For the text-containing cell, return its midpoint in (x, y) coordinate format. 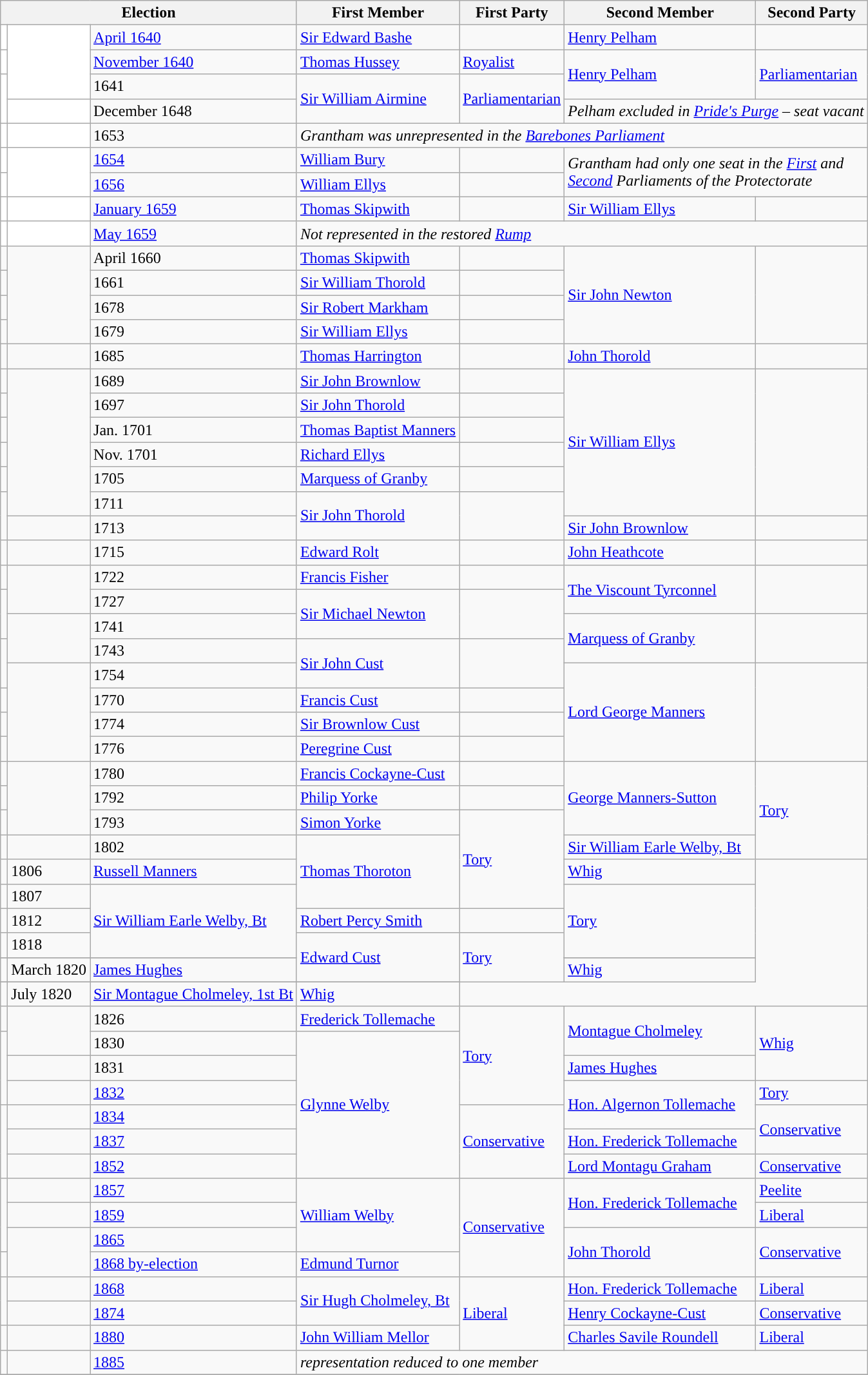
Montague Cholmeley (660, 1031)
First Party (512, 13)
January 1659 (193, 209)
Glynne Welby (378, 1104)
1656 (193, 184)
Thomas Hussey (378, 62)
1806 (49, 872)
Peelite (812, 1191)
1697 (193, 405)
Sir Montague Cholmeley, 1st Bt (193, 994)
Charles Savile Roundell (660, 1338)
Sir Brownlow Cust (378, 725)
Election (149, 13)
March 1820 (49, 970)
1678 (193, 307)
Francis Cust (378, 699)
1754 (193, 675)
1641 (193, 86)
1802 (193, 847)
Philip Yorke (378, 798)
December 1648 (193, 111)
Sir John Cust (378, 663)
1654 (193, 160)
Second Member (660, 13)
Edmund Turnor (378, 1264)
First Member (378, 13)
November 1640 (193, 62)
1661 (193, 282)
Henry Cockayne-Cust (660, 1313)
William Ellys (378, 184)
1776 (193, 749)
1868 (193, 1289)
William Welby (378, 1215)
1818 (49, 945)
1780 (193, 774)
Lord Montagu Graham (660, 1166)
1874 (193, 1313)
1859 (193, 1215)
Thomas Baptist Manners (378, 430)
April 1640 (193, 37)
Not represented in the restored Rump (582, 233)
1857 (193, 1191)
William Bury (378, 160)
1832 (193, 1093)
Sir Michael Newton (378, 614)
Sir Robert Markham (378, 307)
Sir William Thorold (378, 282)
Edward Rolt (378, 552)
1685 (193, 356)
Sir William Airmine (378, 99)
1834 (193, 1117)
1830 (193, 1043)
1826 (193, 1019)
Royalist (512, 62)
1837 (193, 1142)
John William Mellor (378, 1338)
1653 (193, 135)
1852 (193, 1166)
Simon Yorke (378, 823)
1880 (193, 1338)
Sir Hugh Cholmeley, Bt (378, 1301)
John Heathcote (660, 552)
representation reduced to one member (582, 1362)
George Manners-Sutton (660, 798)
Sir Edward Bashe (378, 37)
July 1820 (49, 994)
Edward Cust (378, 957)
Thomas Harrington (378, 356)
1793 (193, 823)
1722 (193, 577)
Second Party (812, 13)
Francis Cockayne-Cust (378, 774)
Francis Fisher (378, 577)
Russell Manners (193, 872)
1705 (193, 479)
Sir John Newton (660, 295)
1812 (49, 921)
Richard Ellys (378, 454)
1711 (193, 503)
The Viscount Tyrconnel (660, 589)
1868 by-election (193, 1264)
1770 (193, 699)
Hon. Algernon Tollemache (660, 1105)
1792 (193, 798)
1743 (193, 650)
1885 (193, 1362)
Pelham excluded in Pride's Purge – seat vacant (717, 111)
Frederick Tollemache (378, 1019)
Peregrine Cust (378, 749)
1774 (193, 725)
Jan. 1701 (193, 430)
Grantham was unrepresented in the Barebones Parliament (582, 135)
1679 (193, 332)
May 1659 (193, 233)
Lord George Manners (660, 712)
1689 (193, 381)
1865 (193, 1240)
Grantham had only one seat in the First and Second Parliaments of the Protectorate (717, 172)
1715 (193, 552)
1807 (49, 896)
April 1660 (193, 258)
Nov. 1701 (193, 454)
1741 (193, 626)
Robert Percy Smith (378, 921)
Thomas Thoroton (378, 872)
1831 (193, 1068)
1713 (193, 528)
1727 (193, 601)
